Scan for the cell matching the given text and deliver its (x, y) coordinate at center. 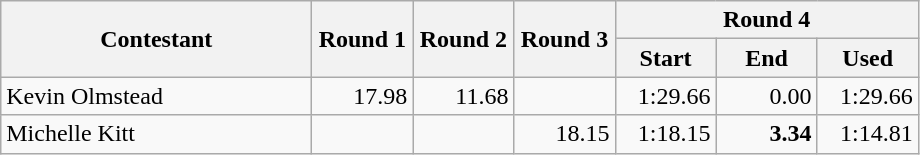
1:14.81 (868, 134)
17.98 (362, 96)
0.00 (766, 96)
Start (666, 58)
18.15 (564, 134)
Kevin Olmstead (156, 96)
End (766, 58)
1:18.15 (666, 134)
Michelle Kitt (156, 134)
Round 3 (564, 39)
Round 1 (362, 39)
3.34 (766, 134)
Used (868, 58)
11.68 (464, 96)
Contestant (156, 39)
Round 4 (766, 20)
Round 2 (464, 39)
